Determine the (X, Y) coordinate at the center of the cell enclosing the given text.  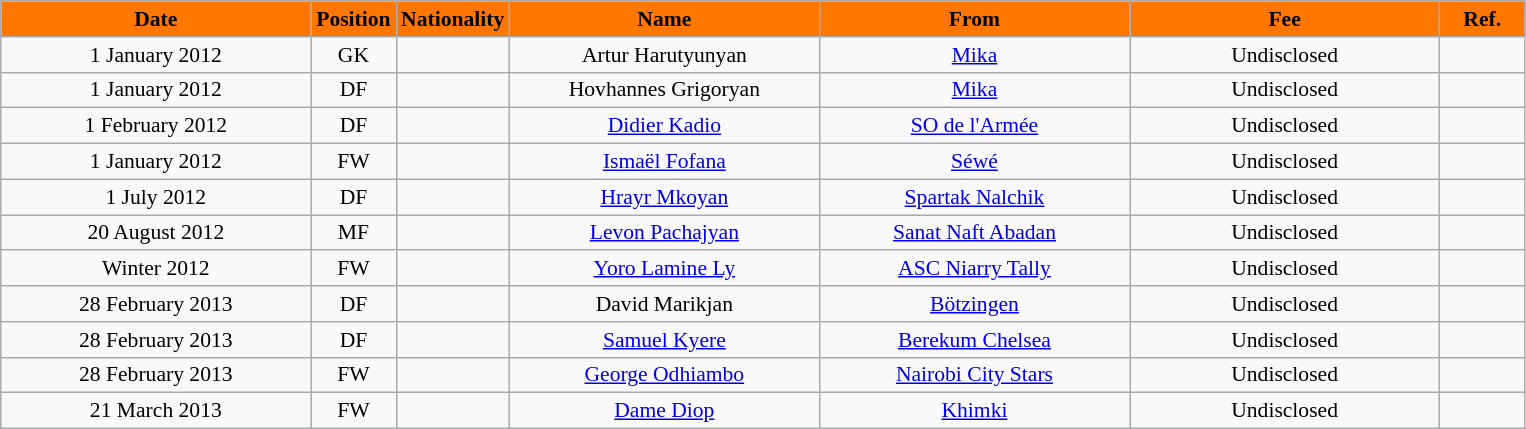
1 July 2012 (156, 197)
Spartak Nalchik (974, 197)
Date (156, 19)
Yoro Lamine Ly (664, 269)
Dame Diop (664, 411)
Nationality (452, 19)
SO de l'Armée (974, 126)
GK (354, 55)
David Marikjan (664, 304)
Nairobi City Stars (974, 375)
Bötzingen (974, 304)
20 August 2012 (156, 233)
Fee (1285, 19)
1 February 2012 (156, 126)
Levon Pachajyan (664, 233)
Position (354, 19)
Hrayr Mkoyan (664, 197)
Sanat Naft Abadan (974, 233)
Khimki (974, 411)
Séwé (974, 162)
Name (664, 19)
Samuel Kyere (664, 340)
MF (354, 233)
From (974, 19)
Hovhannes Grigoryan (664, 90)
Berekum Chelsea (974, 340)
Ref. (1482, 19)
Didier Kadio (664, 126)
Artur Harutyunyan (664, 55)
Winter 2012 (156, 269)
ASC Niarry Tally (974, 269)
21 March 2013 (156, 411)
George Odhiambo (664, 375)
Ismaël Fofana (664, 162)
